Output the [x, y] coordinate of the center of the cell containing the given text.  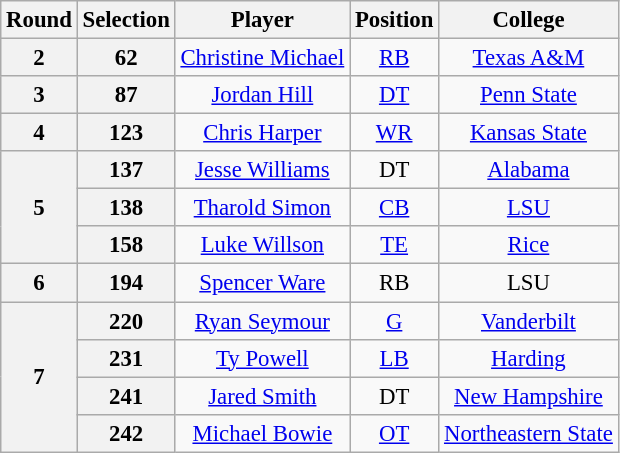
Jordan Hill [262, 95]
LB [394, 358]
Luke Willson [262, 245]
New Hampshire [529, 396]
Chris Harper [262, 133]
231 [126, 358]
2 [39, 58]
Vanderbilt [529, 321]
Texas A&M [529, 58]
Penn State [529, 95]
Player [262, 20]
G [394, 321]
158 [126, 245]
Ryan Seymour [262, 321]
Tharold Simon [262, 208]
Kansas State [529, 133]
87 [126, 95]
CB [394, 208]
Rice [529, 245]
Spencer Ware [262, 283]
3 [39, 95]
Jesse Williams [262, 170]
Round [39, 20]
Alabama [529, 170]
123 [126, 133]
241 [126, 396]
220 [126, 321]
WR [394, 133]
62 [126, 58]
OT [394, 433]
Christine Michael [262, 58]
TE [394, 245]
5 [39, 208]
4 [39, 133]
Position [394, 20]
College [529, 20]
7 [39, 377]
Ty Powell [262, 358]
Jared Smith [262, 396]
Selection [126, 20]
Harding [529, 358]
137 [126, 170]
138 [126, 208]
Northeastern State [529, 433]
194 [126, 283]
6 [39, 283]
242 [126, 433]
Michael Bowie [262, 433]
